Pinpoint the cell where the given text exists, returning its (x, y) midpoint coordinate. 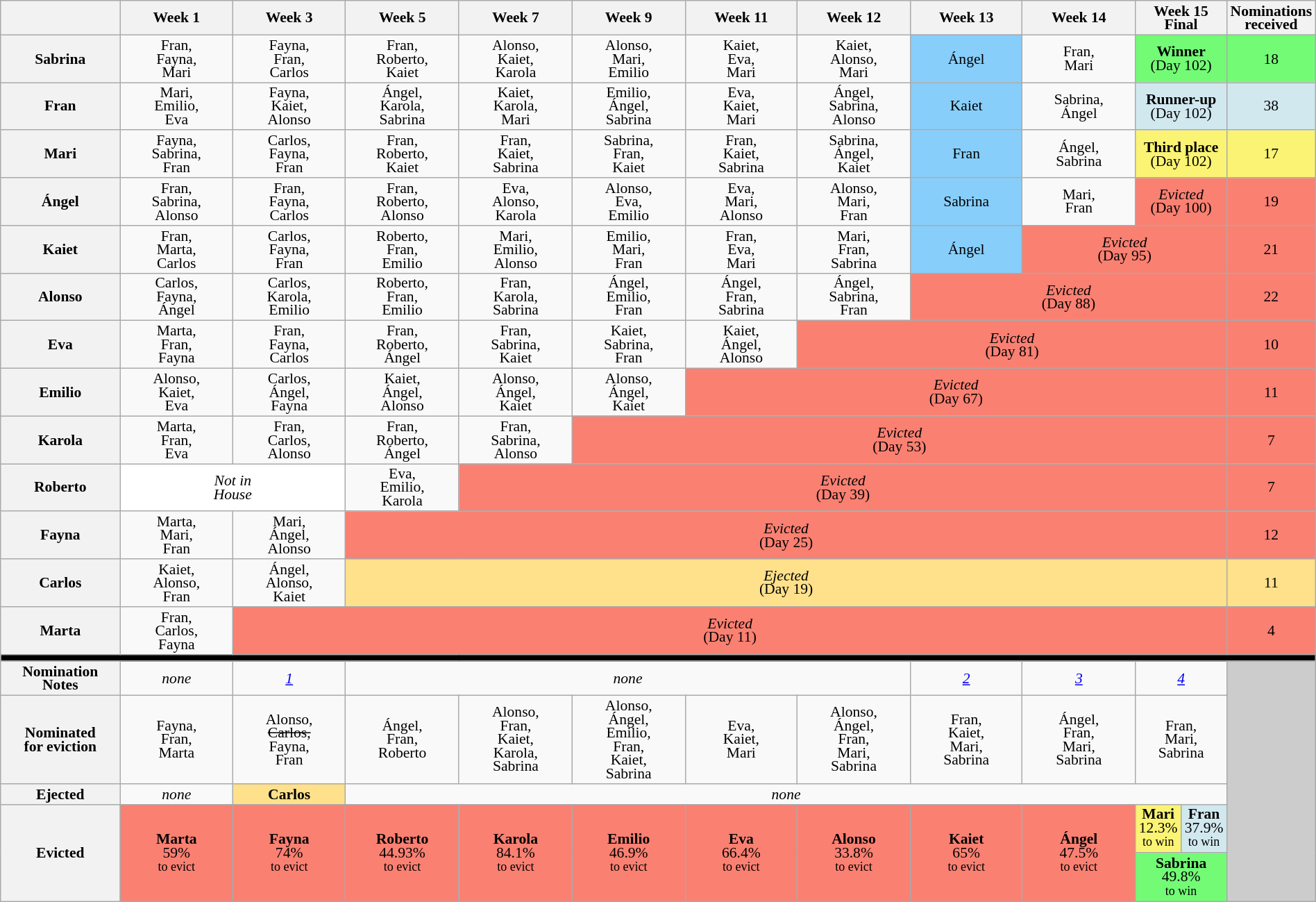
38 (1271, 107)
Alonso,Mari,Fran (854, 201)
Mari (60, 154)
Alonso (60, 297)
Week 13 (966, 18)
Fran,Fayna,Mari (176, 58)
Ángel,Alonso,Kaiet (289, 583)
Alonso,Ángel,Emilio,Fran,Kaiet,Sabrina (629, 740)
Fayna,Fran,Carlos (289, 58)
Nominatedfor eviction (60, 740)
18 (1271, 58)
Alonso,Mari,Emilio (629, 58)
Mari,Emilio,Eva (176, 107)
Alonso33.8%to evict (854, 853)
Alonso,Eva,Emilio (629, 201)
Sabrina,Ángel (1079, 107)
Evicted(Day 39) (843, 487)
Week 9 (629, 18)
Week 5 (403, 18)
Roberto44.93%to evict (403, 853)
Fran,Carlos,Alonso (289, 440)
Ángel,Fran,Mari,Sabrina (1079, 740)
Kaiet,Alonso,Mari (854, 58)
Kaiet,Sabrina,Fran (629, 344)
Fayna (60, 536)
Fran,Roberto,Alonso (403, 201)
Week 11 (741, 18)
Ángel,Fran,Sabrina (741, 297)
Karola84.1%to evict (515, 853)
Marta,Fran,Fayna (176, 344)
Emilio46.9%to evict (629, 853)
Kaiet,Karola,Mari (515, 107)
Week 14 (1079, 18)
Evicted(Day 11) (730, 630)
Week 15Final (1181, 18)
3 (1079, 679)
Eva (60, 344)
Fayna,Kaiet,Alonso (289, 107)
Week 12 (854, 18)
Alonso,Fran,Kaiet,Karola,Sabrina (515, 740)
Evicted(Day 88) (1068, 297)
Week 7 (515, 18)
Mari,Fran (1079, 201)
Fran,Kaiet,Mari,Sabrina (966, 740)
Evicted(Day 81) (1012, 344)
22 (1271, 297)
Evicted(Day 25) (786, 536)
Sabrina,Ángel,Kaiet (854, 154)
Emilio,Mari,Fran (629, 250)
1 (289, 679)
Ángel,Sabrina,Fran (854, 297)
Winner(Day 102) (1181, 58)
Alonso,Kaiet,Eva (176, 393)
Alonso,Carlos,Fayna,Fran (289, 740)
Marta59%to evict (176, 853)
2 (966, 679)
Fayna,Sabrina,Fran (176, 154)
Fayna,Fran,Marta (176, 740)
NominationNotes (60, 679)
Mari,Fran,Sabrina (854, 250)
Fran,Karola,Sabrina (515, 297)
12 (1271, 536)
Karola (60, 440)
Fran37.9%to win (1204, 828)
Fran,Eva,Mari (741, 250)
Evicted(Day 53) (900, 440)
Evicted(Day 95) (1124, 250)
Runner-up(Day 102) (1181, 107)
Ángel,Karola,Sabrina (403, 107)
Mari,Ángel,Alonso (289, 536)
Marta,Mari,Fran (176, 536)
Carlos,Ángel,Fayna (289, 393)
Fayna74%to evict (289, 853)
Emilio,Ángel,Sabrina (629, 107)
Third place(Day 102) (1181, 154)
Carlos,Fayna,Ángel (176, 297)
Ejected (60, 794)
Ángel,Sabrina (1079, 154)
Roberto (60, 487)
Emilio (60, 393)
Ángel,Emilio,Fran (629, 297)
Fran,Mari (1079, 58)
Not inHouse (233, 487)
Sabrina49.8%to win (1181, 878)
10 (1271, 344)
Sabrina,Fran,Kaiet (629, 154)
Evicted (60, 853)
Mari12.3%to win (1158, 828)
Carlos,Karola,Emilio (289, 297)
Ángel,Fran,Roberto (403, 740)
Ángel47.5%to evict (1079, 853)
21 (1271, 250)
Alonso,Kaiet,Karola (515, 58)
Fran,Carlos,Fayna (176, 630)
Eva,Mari,Alonso (741, 201)
Eva,Alonso,Karola (515, 201)
Marta,Fran,Eva (176, 440)
Mari,Emilio,Alonso (515, 250)
Week 1 (176, 18)
Nominations received (1271, 18)
Evicted(Day 67) (956, 393)
Ángel,Sabrina,Alonso (854, 107)
Kaiet,Eva,Mari (741, 58)
Ejected(Day 19) (786, 583)
Alonso,Ángel,Fran,Mari,Sabrina (854, 740)
17 (1271, 154)
Kaiet65%to evict (966, 853)
Evicted(Day 100) (1181, 201)
Marta (60, 630)
Fran,Marta,Carlos (176, 250)
Kaiet,Alonso,Fran (176, 583)
19 (1271, 201)
Fran,Mari,Sabrina (1181, 740)
Fran,Sabrina,Kaiet (515, 344)
Week 3 (289, 18)
Eva,Emilio,Karola (403, 487)
Eva66.4%to evict (741, 853)
